Scan for the cell matching the given text and deliver its (x, y) coordinate at center. 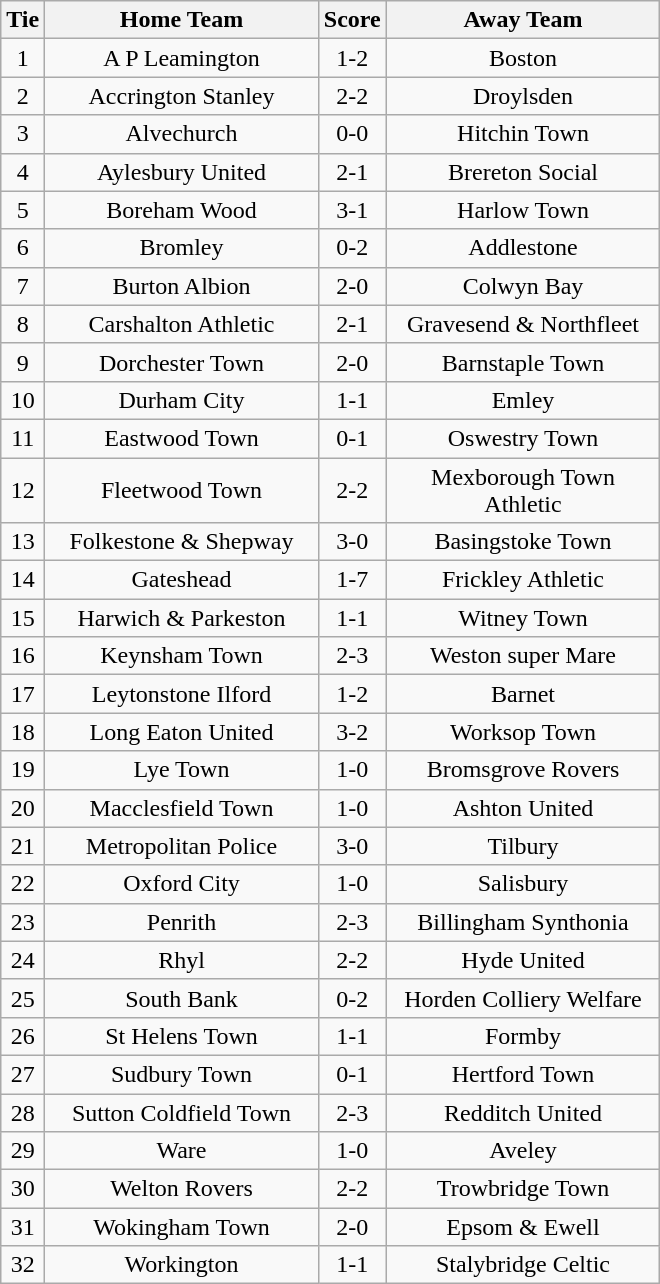
Away Team (523, 20)
Dorchester Town (182, 362)
8 (23, 324)
Addlestone (523, 248)
18 (23, 732)
Bromsgrove Rovers (523, 770)
25 (23, 998)
Hitchin Town (523, 134)
3 (23, 134)
Horden Colliery Welfare (523, 998)
9 (23, 362)
24 (23, 960)
Basingstoke Town (523, 542)
11 (23, 438)
Weston super Mare (523, 656)
Salisbury (523, 884)
3-1 (352, 210)
Epsom & Ewell (523, 1227)
Harlow Town (523, 210)
0-0 (352, 134)
Worksop Town (523, 732)
30 (23, 1189)
2 (23, 96)
Barnet (523, 694)
Tilbury (523, 846)
10 (23, 400)
16 (23, 656)
21 (23, 846)
31 (23, 1227)
Keynsham Town (182, 656)
Hertford Town (523, 1074)
29 (23, 1151)
A P Leamington (182, 58)
Formby (523, 1036)
Leytonstone Ilford (182, 694)
27 (23, 1074)
Oswestry Town (523, 438)
Harwich & Parkeston (182, 618)
22 (23, 884)
Alvechurch (182, 134)
Hyde United (523, 960)
Oxford City (182, 884)
Sudbury Town (182, 1074)
6 (23, 248)
14 (23, 580)
15 (23, 618)
Score (352, 20)
Witney Town (523, 618)
13 (23, 542)
Stalybridge Celtic (523, 1265)
Billingham Synthonia (523, 922)
20 (23, 808)
Aveley (523, 1151)
28 (23, 1113)
Macclesfield Town (182, 808)
South Bank (182, 998)
32 (23, 1265)
Welton Rovers (182, 1189)
Lye Town (182, 770)
Mexborough Town Athletic (523, 490)
Gravesend & Northfleet (523, 324)
Workington (182, 1265)
Accrington Stanley (182, 96)
Home Team (182, 20)
Wokingham Town (182, 1227)
Droylsden (523, 96)
Ashton United (523, 808)
3-2 (352, 732)
23 (23, 922)
Redditch United (523, 1113)
19 (23, 770)
Long Eaton United (182, 732)
Metropolitan Police (182, 846)
Boreham Wood (182, 210)
Frickley Athletic (523, 580)
26 (23, 1036)
Fleetwood Town (182, 490)
Barnstaple Town (523, 362)
Eastwood Town (182, 438)
Aylesbury United (182, 172)
1 (23, 58)
17 (23, 694)
Trowbridge Town (523, 1189)
Tie (23, 20)
St Helens Town (182, 1036)
Boston (523, 58)
Brereton Social (523, 172)
Folkestone & Shepway (182, 542)
Burton Albion (182, 286)
7 (23, 286)
Rhyl (182, 960)
Sutton Coldfield Town (182, 1113)
5 (23, 210)
Durham City (182, 400)
Carshalton Athletic (182, 324)
Colwyn Bay (523, 286)
Penrith (182, 922)
12 (23, 490)
Bromley (182, 248)
1-7 (352, 580)
Ware (182, 1151)
Gateshead (182, 580)
Emley (523, 400)
4 (23, 172)
